Capture the cell that displays the provided text and extract its (x, y) central coordinate. 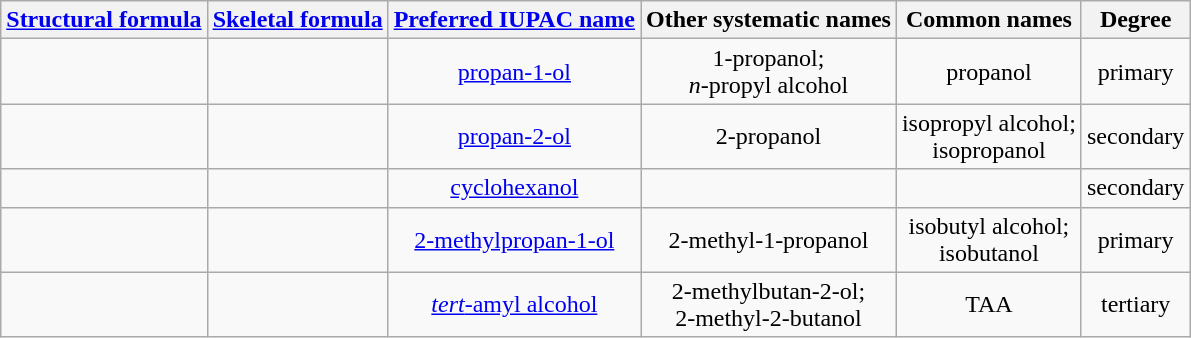
Structural formula (104, 20)
1-propanol;n-propyl alcohol (768, 72)
tert-amyl alcohol (514, 304)
isopropyl alcohol;isopropanol (988, 136)
tertiary (1135, 304)
2-methyl-1-propanol (768, 240)
cyclohexanol (514, 188)
Preferred IUPAC name (514, 20)
Degree (1135, 20)
isobutyl alcohol;isobutanol (988, 240)
2-methylbutan-2-ol;2-methyl-2-butanol (768, 304)
2-propanol (768, 136)
TAA (988, 304)
propanol (988, 72)
propan-2-ol (514, 136)
Skeletal formula (298, 20)
2-methylpropan-1-ol (514, 240)
Common names (988, 20)
Other systematic names (768, 20)
propan-1-ol (514, 72)
